Provide the (X, Y) coordinate of the cell's center where the given text is located.  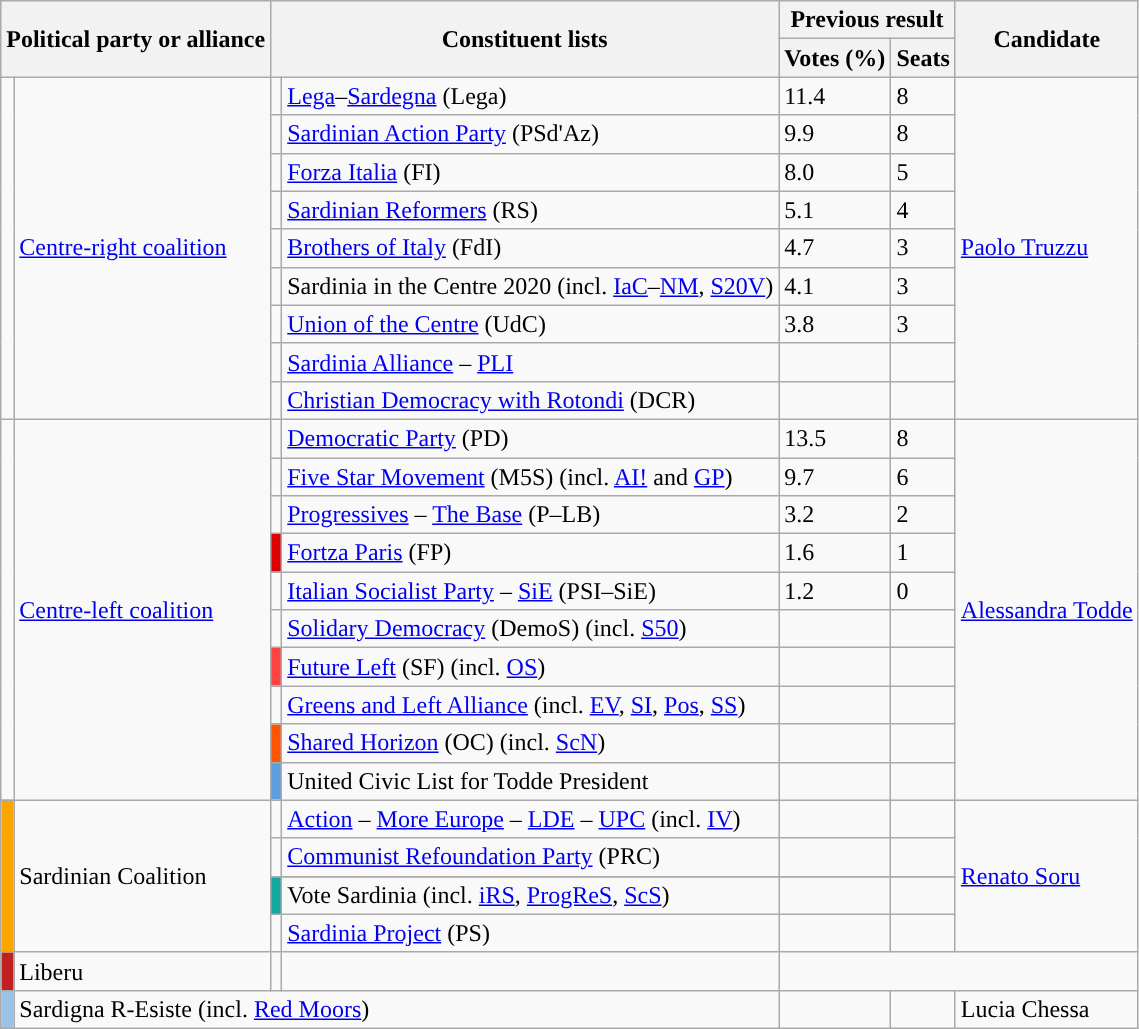
Sardigna R-Esiste (incl. Red Moors) (396, 1009)
Centre-right coalition (142, 248)
1 (923, 553)
Future Left (SF) (incl. OS) (530, 667)
11.4 (835, 96)
4.1 (835, 286)
8.0 (835, 172)
Liberu (142, 971)
Political party or alliance (136, 39)
Union of the Centre (UdC) (530, 324)
Centre-left coalition (142, 610)
Paolo Truzzu (1046, 248)
Vote Sardinia (incl. iRS, ProgReS, ScS) (530, 895)
4 (923, 210)
Brothers of Italy (FdI) (530, 248)
13.5 (835, 438)
Sardinia Alliance – PLI (530, 362)
0 (923, 591)
3.8 (835, 324)
3.2 (835, 515)
Sardinian Reformers (RS) (530, 210)
5 (923, 172)
4.7 (835, 248)
Candidate (1046, 39)
Progressives – The Base (P–LB) (530, 515)
Alessandra Todde (1046, 610)
Sardinian Action Party (PSd'Az) (530, 134)
Votes (%) (835, 58)
United Civic List for Todde President (530, 781)
9.7 (835, 477)
Communist Refoundation Party (PRC) (530, 857)
Sardinia Project (PS) (530, 933)
1.2 (835, 591)
Democratic Party (PD) (530, 438)
2 (923, 515)
Forza Italia (FI) (530, 172)
Renato Soru (1046, 876)
Action – More Europe – LDE – UPC (incl. IV) (530, 819)
Christian Democracy with Rotondi (DCR) (530, 400)
9.9 (835, 134)
Sardinian Coalition (142, 876)
Lucia Chessa (1046, 1009)
Italian Socialist Party – SiE (PSI–SiE) (530, 591)
Fortza Paris (FP) (530, 553)
Previous result (868, 20)
Five Star Movement (M5S) (incl. AI! and GP) (530, 477)
Shared Horizon (OC) (incl. ScN) (530, 743)
Greens and Left Alliance (incl. EV, SI, Pos, SS) (530, 705)
Solidary Democracy (DemoS) (incl. S50) (530, 629)
Seats (923, 58)
Sardinia in the Centre 2020 (incl. IaC–NM, S20V) (530, 286)
Constituent lists (525, 39)
1.6 (835, 553)
6 (923, 477)
5.1 (835, 210)
Lega–Sardegna (Lega) (530, 96)
